From the cell containing the given text, extract its center point as [x, y] coordinate. 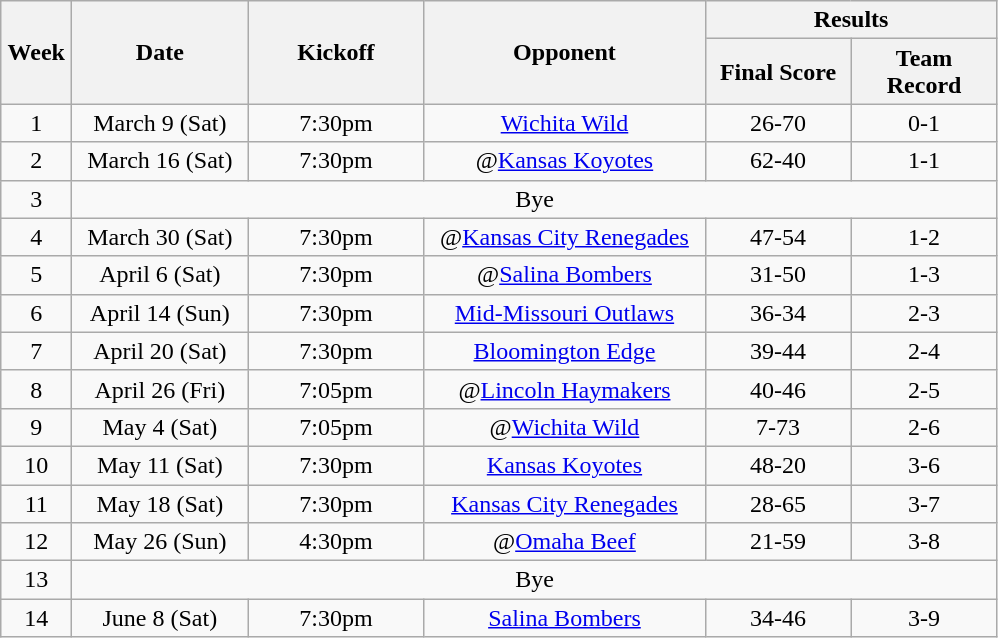
3 [36, 199]
7-73 [778, 427]
2-5 [924, 389]
April 20 (Sat) [160, 351]
8 [36, 389]
4:30pm [336, 542]
31-50 [778, 275]
9 [36, 427]
May 4 (Sat) [160, 427]
March 16 (Sat) [160, 161]
@Omaha Beef [564, 542]
Final Score [778, 72]
@Salina Bombers [564, 275]
10 [36, 465]
4 [36, 237]
62-40 [778, 161]
47-54 [778, 237]
Kickoff [336, 52]
2-3 [924, 313]
March 30 (Sat) [160, 237]
@Kansas Koyotes [564, 161]
7 [36, 351]
Week [36, 52]
3-7 [924, 503]
Kansas City Renegades [564, 503]
34-46 [778, 618]
@Wichita Wild [564, 427]
1-2 [924, 237]
May 11 (Sat) [160, 465]
12 [36, 542]
May 18 (Sat) [160, 503]
Wichita Wild [564, 123]
40-46 [778, 389]
May 26 (Sun) [160, 542]
3-9 [924, 618]
1-1 [924, 161]
36-34 [778, 313]
April 6 (Sat) [160, 275]
Bloomington Edge [564, 351]
April 26 (Fri) [160, 389]
1 [36, 123]
11 [36, 503]
Opponent [564, 52]
2-6 [924, 427]
2-4 [924, 351]
14 [36, 618]
March 9 (Sat) [160, 123]
1-3 [924, 275]
Salina Bombers [564, 618]
Team Record [924, 72]
@Kansas City Renegades [564, 237]
21-59 [778, 542]
Results [851, 20]
Mid-Missouri Outlaws [564, 313]
39-44 [778, 351]
@Lincoln Haymakers [564, 389]
6 [36, 313]
3-6 [924, 465]
Kansas Koyotes [564, 465]
June 8 (Sat) [160, 618]
26-70 [778, 123]
13 [36, 580]
3-8 [924, 542]
0-1 [924, 123]
48-20 [778, 465]
28-65 [778, 503]
5 [36, 275]
Date [160, 52]
2 [36, 161]
April 14 (Sun) [160, 313]
